Locate the cell with the specified text and output its (x, y) center coordinate. 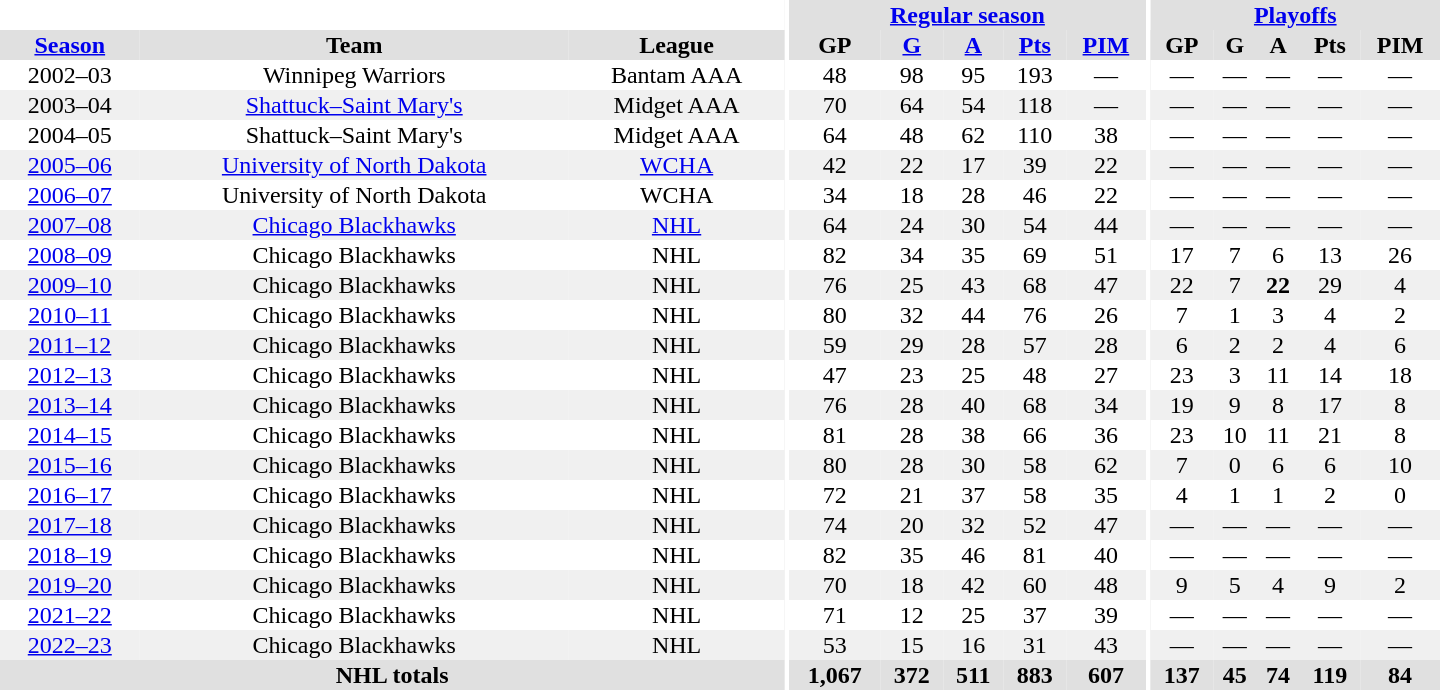
14 (1330, 375)
1,067 (834, 675)
95 (973, 75)
2005–06 (70, 165)
72 (834, 495)
20 (912, 525)
NHL totals (392, 675)
71 (834, 615)
2019–20 (70, 585)
27 (1106, 375)
52 (1036, 525)
372 (912, 675)
15 (912, 645)
Season (70, 45)
45 (1234, 675)
137 (1182, 675)
2007–08 (70, 225)
2008–09 (70, 255)
2009–10 (70, 285)
53 (834, 645)
2021–22 (70, 615)
2006–07 (70, 195)
110 (1036, 135)
607 (1106, 675)
13 (1330, 255)
5 (1234, 585)
2018–19 (70, 555)
2003–04 (70, 105)
24 (912, 225)
2012–13 (70, 375)
Team (354, 45)
2010–11 (70, 315)
57 (1036, 345)
98 (912, 75)
31 (1036, 645)
59 (834, 345)
12 (912, 615)
2004–05 (70, 135)
League (676, 45)
69 (1036, 255)
Bantam AAA (676, 75)
Winnipeg Warriors (354, 75)
2014–15 (70, 435)
Regular season (968, 15)
Playoffs (1296, 15)
118 (1036, 105)
883 (1036, 675)
51 (1106, 255)
36 (1106, 435)
511 (973, 675)
84 (1400, 675)
19 (1182, 405)
193 (1036, 75)
2013–14 (70, 405)
2017–18 (70, 525)
119 (1330, 675)
2016–17 (70, 495)
2022–23 (70, 645)
16 (973, 645)
2002–03 (70, 75)
60 (1036, 585)
2011–12 (70, 345)
66 (1036, 435)
2015–16 (70, 465)
